Search for the cell housing the specified text and yield its (x, y) center coordinate. 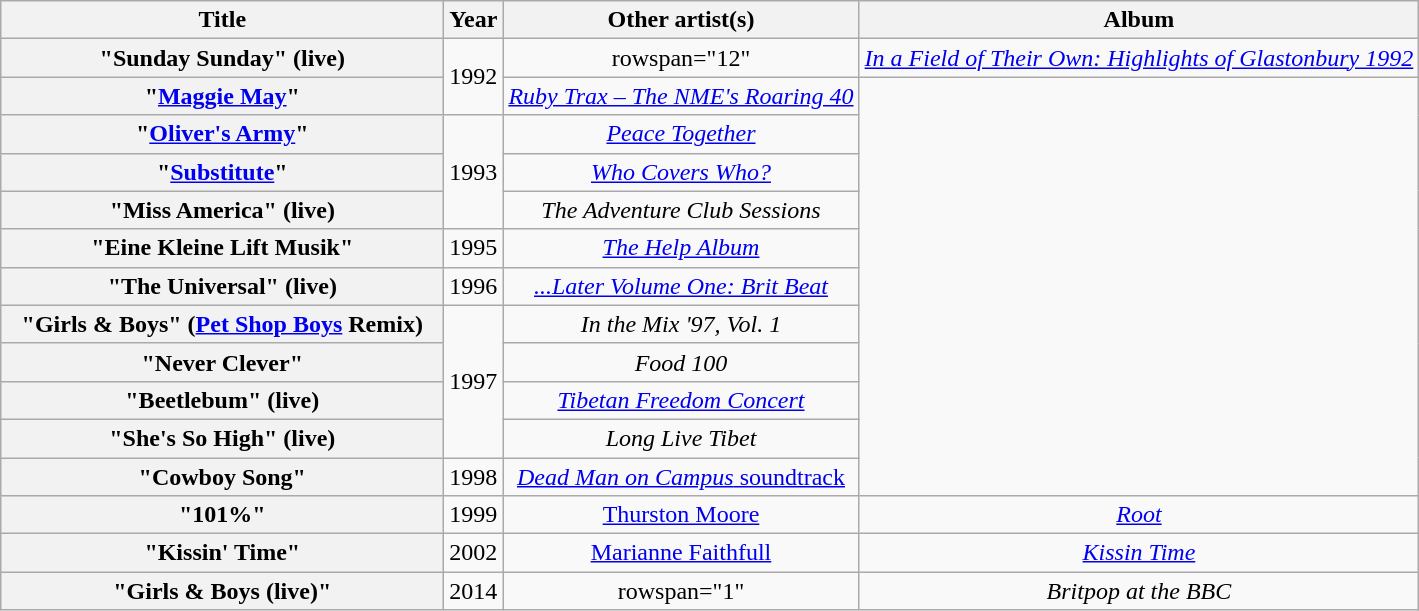
"Girls & Boys (live)" (222, 591)
Food 100 (681, 362)
2002 (474, 553)
"Substitute" (222, 172)
"Miss America" (live) (222, 210)
Other artist(s) (681, 20)
In the Mix '97, Vol. 1 (681, 324)
"Girls & Boys" (Pet Shop Boys Remix) (222, 324)
"Eine Kleine Lift Musik" (222, 248)
"Sunday Sunday" (live) (222, 58)
Thurston Moore (681, 515)
"Never Clever" (222, 362)
1997 (474, 381)
Long Live Tibet (681, 438)
Marianne Faithfull (681, 553)
"She's So High" (live) (222, 438)
The Adventure Club Sessions (681, 210)
Year (474, 20)
1992 (474, 77)
"Maggie May" (222, 96)
Peace Together (681, 134)
Title (222, 20)
1993 (474, 172)
rowspan="12" (681, 58)
Britpop at the BBC (1139, 591)
Album (1139, 20)
1995 (474, 248)
"Beetlebum" (live) (222, 400)
The Help Album (681, 248)
...Later Volume One: Brit Beat (681, 286)
Dead Man on Campus soundtrack (681, 477)
"101%" (222, 515)
Who Covers Who? (681, 172)
2014 (474, 591)
"Oliver's Army" (222, 134)
Root (1139, 515)
1996 (474, 286)
rowspan="1" (681, 591)
1998 (474, 477)
1999 (474, 515)
"Cowboy Song" (222, 477)
"Kissin' Time" (222, 553)
Ruby Trax – The NME's Roaring 40 (681, 96)
In a Field of Their Own: Highlights of Glastonbury 1992 (1139, 58)
Kissin Time (1139, 553)
Tibetan Freedom Concert (681, 400)
"The Universal" (live) (222, 286)
